Return [X, Y] of the center of cell containing provided text 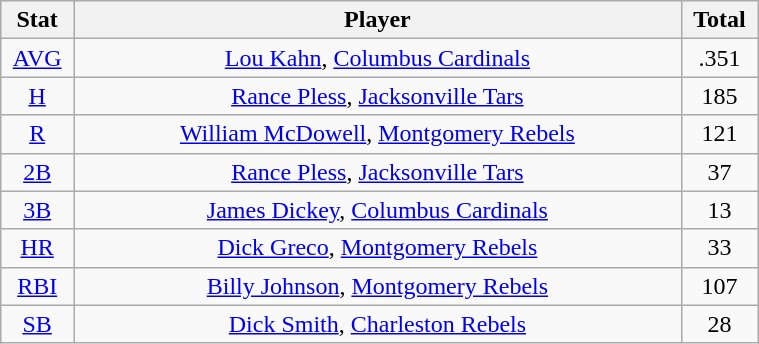
13 [719, 210]
33 [719, 248]
Total [719, 20]
3B [38, 210]
Player [378, 20]
185 [719, 96]
.351 [719, 58]
R [38, 134]
Billy Johnson, Montgomery Rebels [378, 286]
H [38, 96]
Dick Greco, Montgomery Rebels [378, 248]
121 [719, 134]
RBI [38, 286]
Stat [38, 20]
37 [719, 172]
28 [719, 324]
William McDowell, Montgomery Rebels [378, 134]
2B [38, 172]
SB [38, 324]
AVG [38, 58]
Dick Smith, Charleston Rebels [378, 324]
107 [719, 286]
James Dickey, Columbus Cardinals [378, 210]
HR [38, 248]
Lou Kahn, Columbus Cardinals [378, 58]
